Identify which cell holds the provided text, then report its (X, Y) central coordinate. 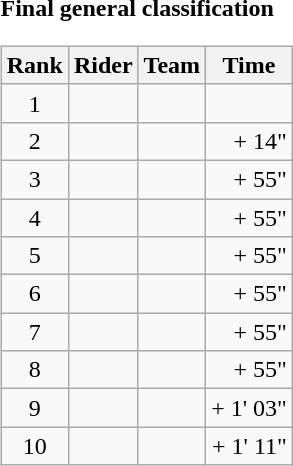
Rider (103, 65)
10 (34, 446)
5 (34, 256)
Team (172, 65)
8 (34, 370)
2 (34, 141)
9 (34, 408)
3 (34, 179)
+ 14" (250, 141)
+ 1' 03" (250, 408)
7 (34, 332)
4 (34, 217)
6 (34, 294)
1 (34, 103)
+ 1' 11" (250, 446)
Time (250, 65)
Rank (34, 65)
